For the text-containing cell, return its midpoint in [x, y] coordinate format. 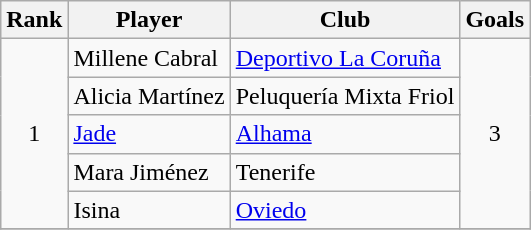
1 [34, 134]
Rank [34, 20]
Mara Jiménez [149, 172]
Goals [495, 20]
Isina [149, 210]
Club [345, 20]
3 [495, 134]
Jade [149, 134]
Oviedo [345, 210]
Peluquería Mixta Friol [345, 96]
Tenerife [345, 172]
Alicia Martínez [149, 96]
Millene Cabral [149, 58]
Alhama [345, 134]
Player [149, 20]
Deportivo La Coruña [345, 58]
